Detect which cell encompasses the target text, then output its [X, Y] center coordinate. 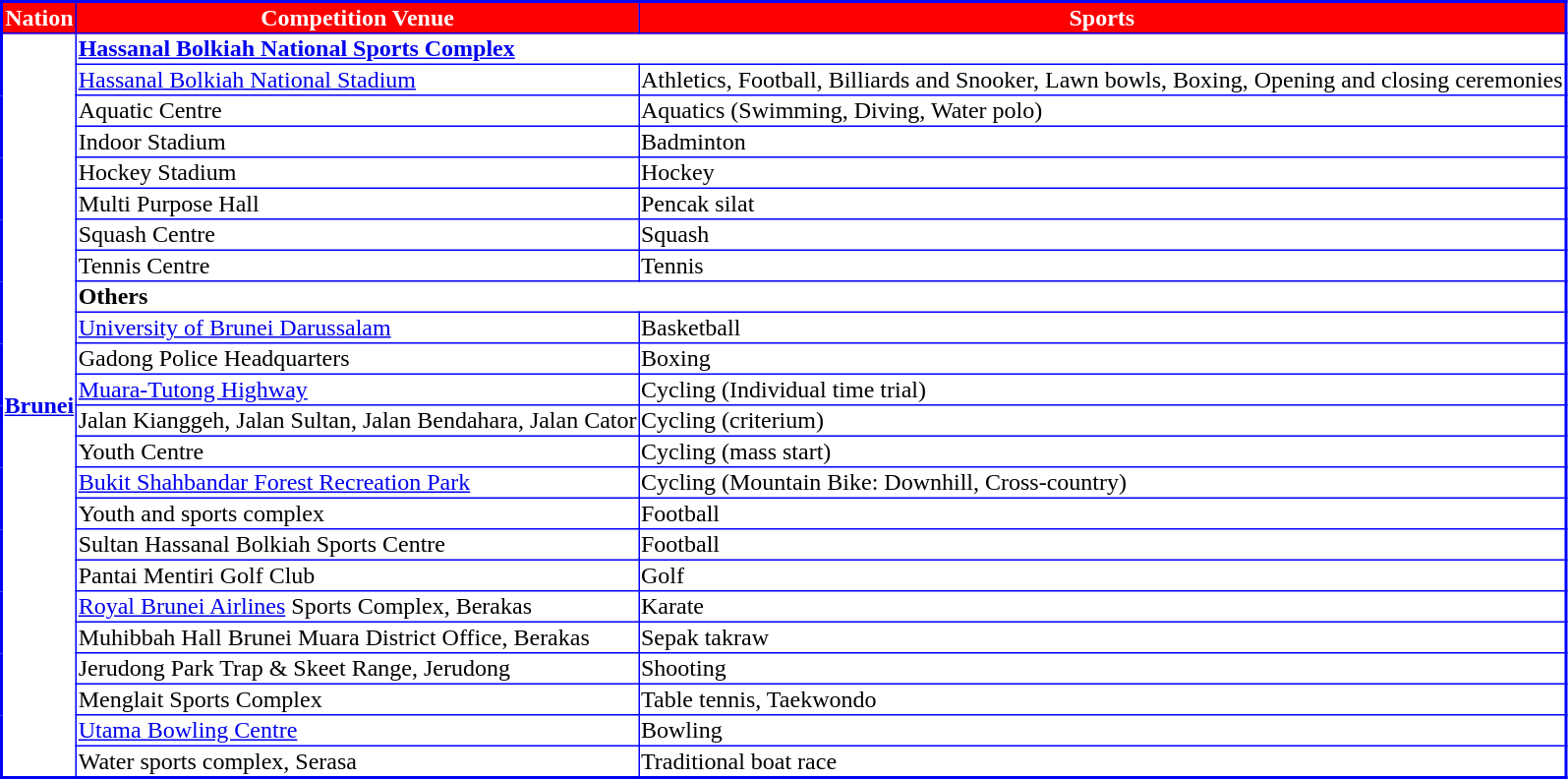
Competition Venue [357, 18]
Utama Bowling Centre [357, 731]
Pencak silat [1103, 204]
Sultan Hassanal Bolkiah Sports Centre [357, 545]
Pantai Mentiri Golf Club [357, 575]
Youth and sports complex [357, 513]
Hockey [1103, 173]
Menglait Sports Complex [357, 699]
Jerudong Park Trap & Skeet Range, Jerudong [357, 669]
Youth Centre [357, 451]
Royal Brunei Airlines Sports Complex, Berakas [357, 607]
Cycling (Individual time trial) [1103, 389]
Hassanal Bolkiah National Stadium [357, 80]
University of Brunei Darussalam [357, 328]
Squash Centre [357, 235]
Hassanal Bolkiah National Sports Complex [820, 49]
Bukit Shahbandar Forest Recreation Park [357, 483]
Basketball [1103, 328]
Squash [1103, 235]
Muara-Tutong Highway [357, 389]
Indoor Stadium [357, 142]
Sports [1103, 18]
Cycling (mass start) [1103, 451]
Others [820, 297]
Cycling (criterium) [1103, 421]
Athletics, Football, Billiards and Snooker, Lawn bowls, Boxing, Opening and closing ceremonies [1103, 80]
Sepak takraw [1103, 637]
Cycling (Mountain Bike: Downhill, Cross-country) [1103, 483]
Table tennis, Taekwondo [1103, 699]
Multi Purpose Hall [357, 204]
Traditional boat race [1103, 761]
Nation [39, 18]
Golf [1103, 575]
Aquatic Centre [357, 111]
Shooting [1103, 669]
Tennis Centre [357, 266]
Badminton [1103, 142]
Bowling [1103, 731]
Aquatics (Swimming, Diving, Water polo) [1103, 111]
Hockey Stadium [357, 173]
Brunei [39, 405]
Tennis [1103, 266]
Jalan Kianggeh, Jalan Sultan, Jalan Bendahara, Jalan Cator [357, 421]
Karate [1103, 607]
Gadong Police Headquarters [357, 359]
Muhibbah Hall Brunei Muara District Office, Berakas [357, 637]
Boxing [1103, 359]
Water sports complex, Serasa [357, 761]
